Extract the (x, y) coordinate from the center of the cell holding the provided text.  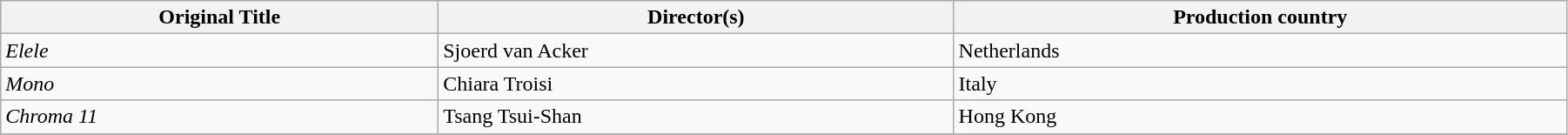
Sjoerd van Acker (696, 51)
Elele (219, 51)
Chroma 11 (219, 117)
Chiara Troisi (696, 84)
Original Title (219, 17)
Production country (1260, 17)
Tsang Tsui-Shan (696, 117)
Director(s) (696, 17)
Mono (219, 84)
Italy (1260, 84)
Hong Kong (1260, 117)
Netherlands (1260, 51)
